Search for the cell housing the specified text and yield its (X, Y) center coordinate. 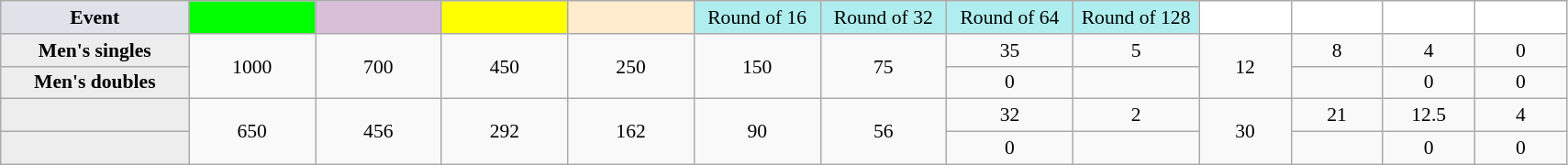
1000 (252, 66)
292 (505, 132)
Round of 32 (884, 17)
Round of 16 (757, 17)
Round of 64 (1010, 17)
32 (1010, 115)
2 (1136, 115)
35 (1010, 50)
162 (631, 132)
Round of 128 (1136, 17)
700 (379, 66)
150 (757, 66)
30 (1245, 132)
250 (631, 66)
5 (1136, 50)
21 (1337, 115)
12 (1245, 66)
450 (505, 66)
56 (884, 132)
Men's doubles (95, 82)
8 (1337, 50)
Men's singles (95, 50)
75 (884, 66)
12.5 (1429, 115)
90 (757, 132)
456 (379, 132)
Event (95, 17)
650 (252, 132)
